Output the [X, Y] coordinate of the center of the cell containing the given text.  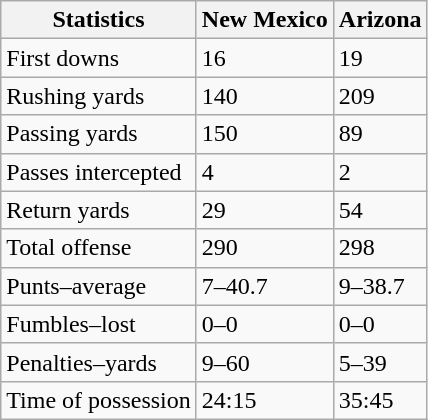
2 [380, 172]
140 [264, 96]
29 [264, 210]
Rushing yards [99, 96]
7–40.7 [264, 286]
4 [264, 172]
Punts–average [99, 286]
150 [264, 134]
89 [380, 134]
16 [264, 58]
24:15 [264, 400]
54 [380, 210]
209 [380, 96]
35:45 [380, 400]
9–38.7 [380, 286]
5–39 [380, 362]
Total offense [99, 248]
298 [380, 248]
Passing yards [99, 134]
Fumbles–lost [99, 324]
9–60 [264, 362]
Time of possession [99, 400]
Statistics [99, 20]
First downs [99, 58]
Passes intercepted [99, 172]
290 [264, 248]
19 [380, 58]
Arizona [380, 20]
New Mexico [264, 20]
Return yards [99, 210]
Penalties–yards [99, 362]
